Determine the [x, y] coordinate at the center of the cell enclosing the given text.  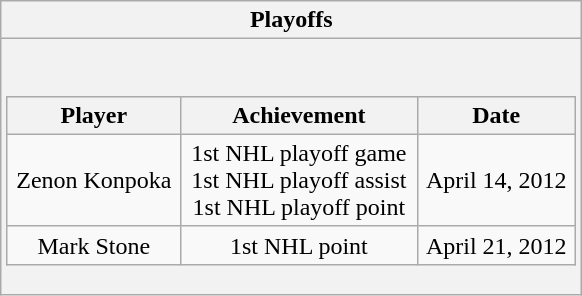
Player [94, 115]
Date [496, 115]
April 14, 2012 [496, 180]
1st NHL playoff game1st NHL playoff assist1st NHL playoff point [299, 180]
Zenon Konpoka [94, 180]
Playoffs [292, 20]
April 21, 2012 [496, 245]
Achievement [299, 115]
1st NHL point [299, 245]
Mark Stone [94, 245]
